For the text-containing cell, return its midpoint in [X, Y] coordinate format. 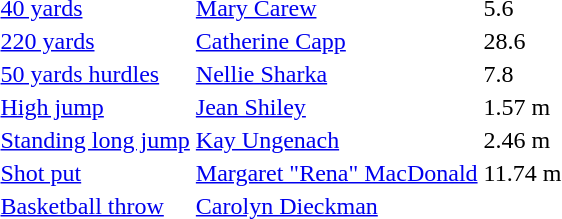
Nellie Sharka [336, 74]
Kay Ungenach [336, 140]
Jean Shiley [336, 107]
Margaret "Rena" MacDonald [336, 173]
Catherine Capp [336, 41]
